Detect which cell encompasses the target text, then output its (x, y) center coordinate. 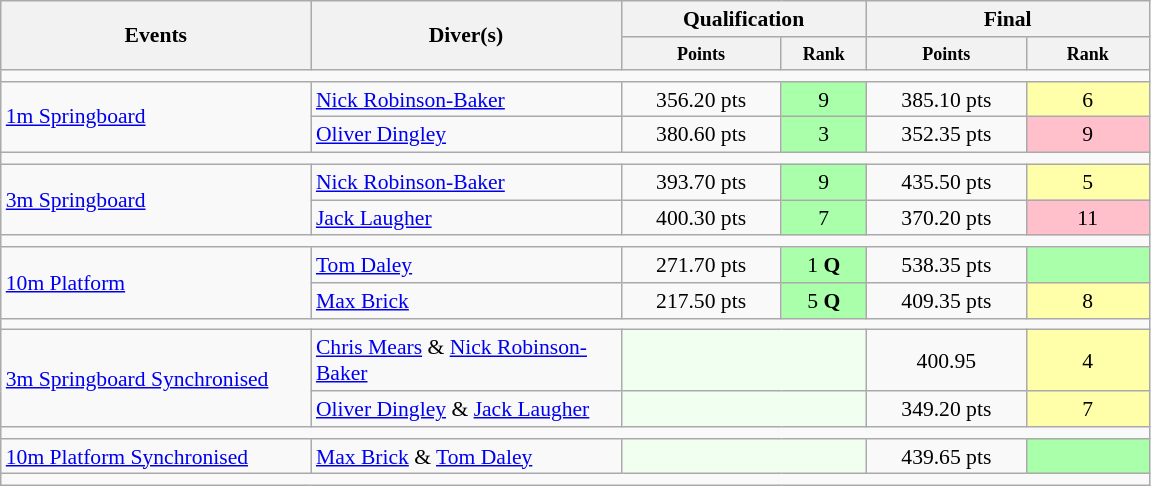
Oliver Dingley & Jack Laugher (466, 409)
Final (1008, 19)
217.50 pts (701, 301)
6 (1088, 100)
3m Springboard (156, 200)
4 (1088, 360)
435.50 pts (946, 182)
Oliver Dingley (466, 135)
Chris Mears & Nick Robinson-Baker (466, 360)
349.20 pts (946, 409)
439.65 pts (946, 457)
352.35 pts (946, 135)
3 (824, 135)
393.70 pts (701, 182)
1 Q (824, 265)
10m Platform Synchronised (156, 457)
Qualification (744, 19)
370.20 pts (946, 218)
356.20 pts (701, 100)
Tom Daley (466, 265)
Max Brick (466, 301)
Diver(s) (466, 36)
8 (1088, 301)
Jack Laugher (466, 218)
5 (1088, 182)
3m Springboard Synchronised (156, 378)
385.10 pts (946, 100)
400.95 (946, 360)
538.35 pts (946, 265)
271.70 pts (701, 265)
11 (1088, 218)
400.30 pts (701, 218)
10m Platform (156, 282)
Events (156, 36)
409.35 pts (946, 301)
380.60 pts (701, 135)
1m Springboard (156, 118)
5 Q (824, 301)
Max Brick & Tom Daley (466, 457)
